Output the (x, y) coordinate of the center of the cell containing the given text.  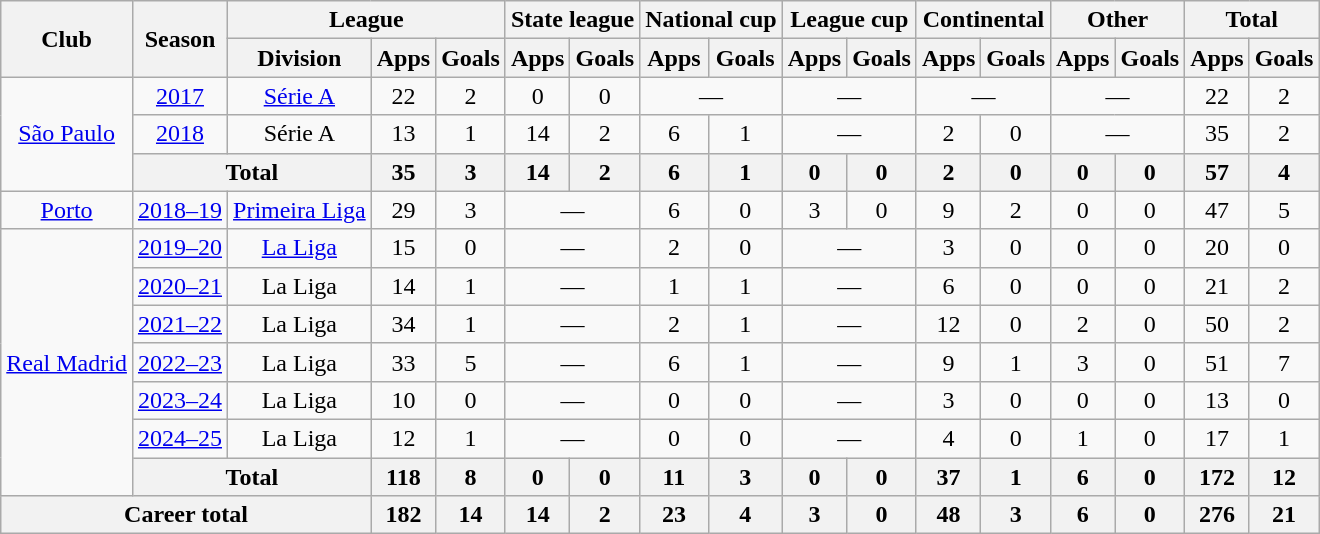
League cup (849, 20)
118 (403, 477)
2021–22 (180, 324)
Career total (186, 515)
São Paulo (67, 134)
172 (1217, 477)
182 (403, 515)
276 (1217, 515)
7 (1284, 362)
Real Madrid (67, 362)
2024–25 (180, 438)
2018 (180, 134)
2020–21 (180, 286)
2019–20 (180, 248)
Continental (983, 20)
37 (948, 477)
8 (471, 477)
47 (1217, 210)
57 (1217, 172)
State league (572, 20)
48 (948, 515)
Club (67, 39)
20 (1217, 248)
Other (1118, 20)
National cup (711, 20)
Primeira Liga (300, 210)
17 (1217, 438)
2023–24 (180, 400)
2017 (180, 96)
10 (403, 400)
League (367, 20)
15 (403, 248)
34 (403, 324)
2018–19 (180, 210)
50 (1217, 324)
29 (403, 210)
51 (1217, 362)
Porto (67, 210)
33 (403, 362)
23 (674, 515)
2022–23 (180, 362)
Season (180, 39)
11 (674, 477)
Division (300, 58)
